Locate the cell with the specified text and output its [x, y] center coordinate. 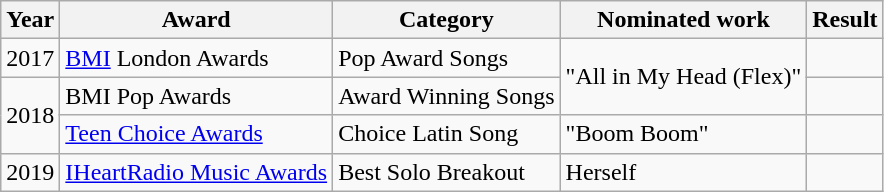
"Boom Boom" [684, 134]
Result [845, 20]
Award [196, 20]
BMI Pop Awards [196, 96]
Pop Award Songs [446, 58]
2017 [30, 58]
2019 [30, 172]
Nominated work [684, 20]
Teen Choice Awards [196, 134]
IHeartRadio Music Awards [196, 172]
Category [446, 20]
Year [30, 20]
BMI London Awards [196, 58]
Choice Latin Song [446, 134]
Herself [684, 172]
2018 [30, 115]
Best Solo Breakout [446, 172]
Award Winning Songs [446, 96]
"All in My Head (Flex)" [684, 77]
